Capture the cell that displays the provided text and extract its (X, Y) central coordinate. 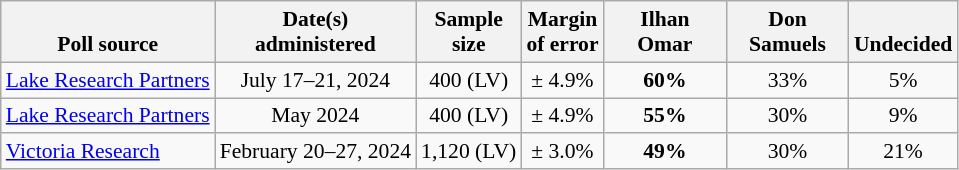
Date(s)administered (316, 32)
1,120 (LV) (468, 152)
49% (666, 152)
55% (666, 116)
July 17–21, 2024 (316, 80)
33% (788, 80)
DonSamuels (788, 32)
February 20–27, 2024 (316, 152)
60% (666, 80)
Marginof error (562, 32)
May 2024 (316, 116)
Samplesize (468, 32)
Undecided (903, 32)
± 3.0% (562, 152)
IlhanOmar (666, 32)
5% (903, 80)
9% (903, 116)
Victoria Research (108, 152)
21% (903, 152)
Poll source (108, 32)
